Output the (x, y) coordinate of the center of the cell containing the given text.  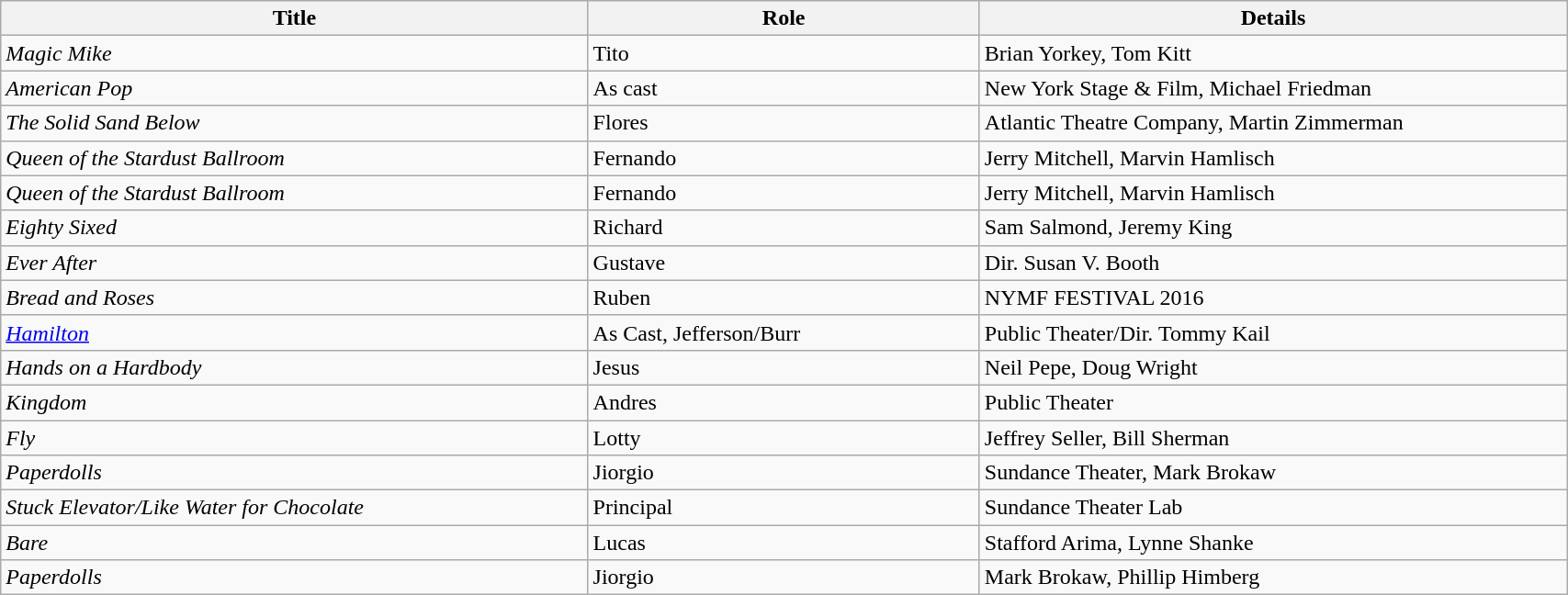
Dir. Susan V. Booth (1273, 263)
Jesus (784, 367)
Stuck Elevator/Like Water for Chocolate (294, 508)
Sam Salmond, Jeremy King (1273, 228)
Ever After (294, 263)
Jeffrey Seller, Bill Sherman (1273, 438)
Neil Pepe, Doug Wright (1273, 367)
Lucas (784, 543)
New York Stage & Film, Michael Friedman (1273, 88)
Fly (294, 438)
Title (294, 18)
Lotty (784, 438)
Tito (784, 53)
As cast (784, 88)
Atlantic Theatre Company, Martin Zimmerman (1273, 123)
As Cast, Jefferson/Burr (784, 332)
NYMF FESTIVAL 2016 (1273, 297)
Magic Mike (294, 53)
Hamilton (294, 332)
Details (1273, 18)
Ruben (784, 297)
Gustave (784, 263)
Principal (784, 508)
Andres (784, 402)
The Solid Sand Below (294, 123)
Bread and Roses (294, 297)
Kingdom (294, 402)
Public Theater/Dir. Tommy Kail (1273, 332)
Flores (784, 123)
American Pop (294, 88)
Hands on a Hardbody (294, 367)
Brian Yorkey, Tom Kitt (1273, 53)
Bare (294, 543)
Sundance Theater Lab (1273, 508)
Mark Brokaw, Phillip Himberg (1273, 578)
Richard (784, 228)
Role (784, 18)
Sundance Theater, Mark Brokaw (1273, 473)
Public Theater (1273, 402)
Stafford Arima, Lynne Shanke (1273, 543)
Eighty Sixed (294, 228)
